Determine the [X, Y] coordinate at the center of the cell enclosing the given text.  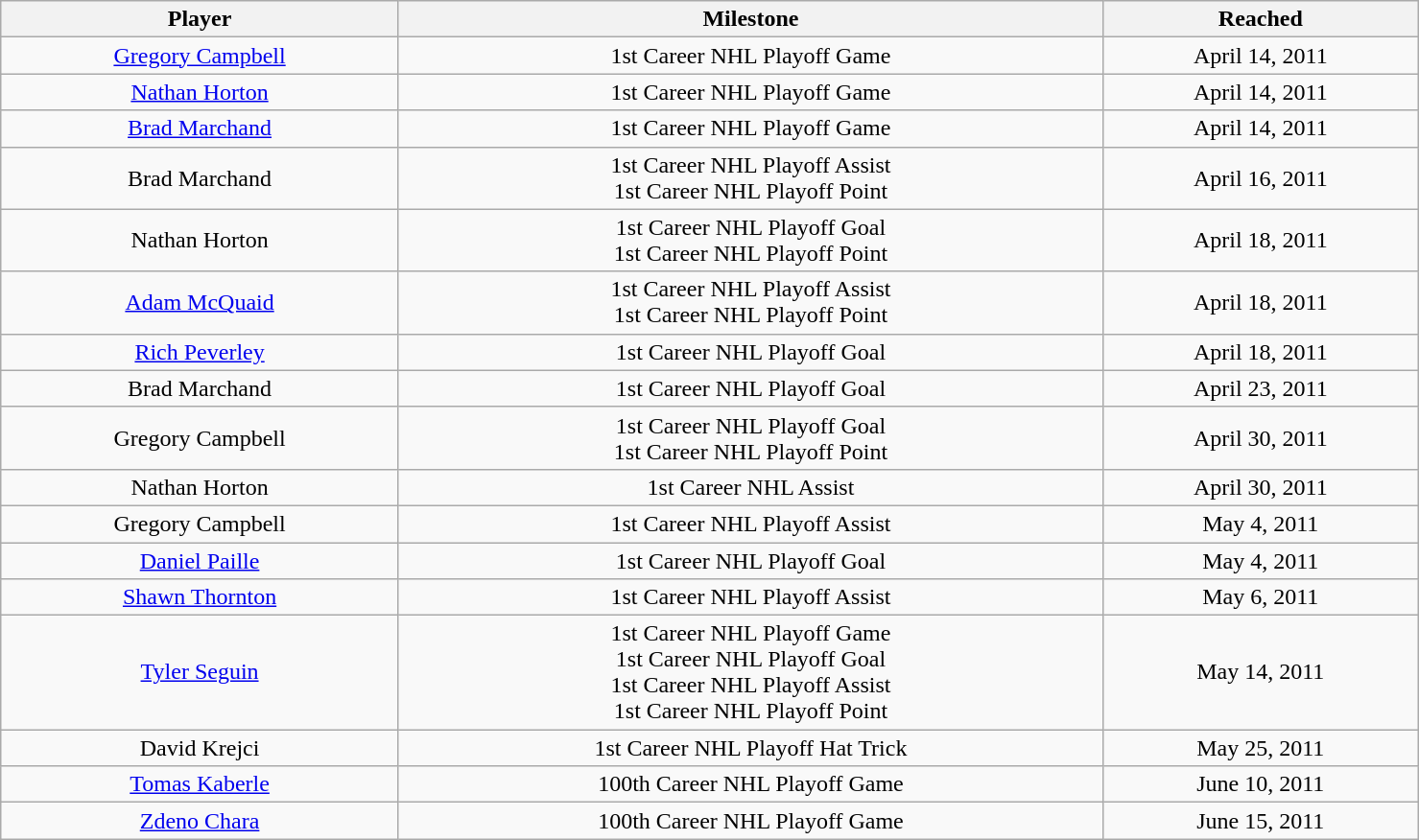
Zdeno Chara [200, 821]
Milestone [750, 19]
May 6, 2011 [1261, 597]
June 15, 2011 [1261, 821]
Daniel Paille [200, 561]
1st Career NHL Playoff Hat Trick [750, 748]
Tomas Kaberle [200, 784]
May 14, 2011 [1261, 673]
Reached [1261, 19]
June 10, 2011 [1261, 784]
Player [200, 19]
Shawn Thornton [200, 597]
Adam McQuaid [200, 303]
Rich Peverley [200, 352]
1st Career NHL Assist [750, 487]
May 25, 2011 [1261, 748]
Tyler Seguin [200, 673]
David Krejci [200, 748]
1st Career NHL Playoff Game1st Career NHL Playoff Goal1st Career NHL Playoff Assist1st Career NHL Playoff Point [750, 673]
April 23, 2011 [1261, 388]
April 16, 2011 [1261, 178]
